Determine the (X, Y) coordinate at the center of the cell enclosing the given text.  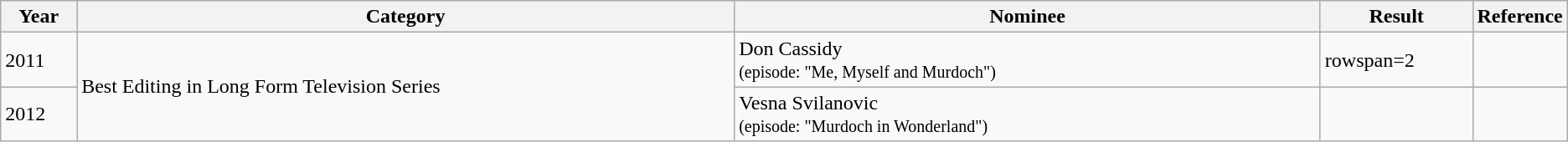
rowspan=2 (1396, 60)
2012 (39, 114)
Category (405, 17)
Year (39, 17)
Vesna Svilanovic(episode: "Murdoch in Wonderland") (1028, 114)
Best Editing in Long Form Television Series (405, 87)
Nominee (1028, 17)
2011 (39, 60)
Don Cassidy(episode: "Me, Myself and Murdoch") (1028, 60)
Result (1396, 17)
Reference (1519, 17)
